Output the [x, y] coordinate of the center of the cell containing the given text.  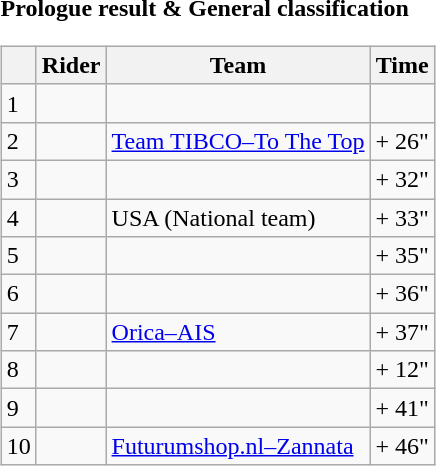
+ 33" [402, 217]
Time [402, 65]
2 [18, 141]
USA (National team) [238, 217]
+ 32" [402, 179]
9 [18, 408]
6 [18, 294]
+ 26" [402, 141]
7 [18, 332]
+ 41" [402, 408]
5 [18, 256]
Orica–AIS [238, 332]
+ 36" [402, 294]
3 [18, 179]
4 [18, 217]
Team [238, 65]
8 [18, 370]
Futurumshop.nl–Zannata [238, 446]
+ 12" [402, 370]
+ 46" [402, 446]
+ 37" [402, 332]
10 [18, 446]
+ 35" [402, 256]
Team TIBCO–To The Top [238, 141]
1 [18, 103]
Rider [71, 65]
